Return the [X, Y] coordinate for the center point of the cell that contains the specified text.  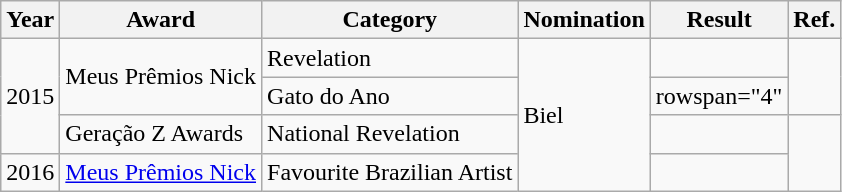
Biel [584, 115]
Category [390, 20]
Revelation [390, 58]
Award [161, 20]
Year [30, 20]
Ref. [814, 20]
Gato do Ano [390, 96]
Favourite Brazilian Artist [390, 172]
Geração Z Awards [161, 134]
rowspan="4" [719, 96]
Nomination [584, 20]
National Revelation [390, 134]
2015 [30, 96]
2016 [30, 172]
Result [719, 20]
